Provide the (X, Y) coordinate of the cell's center where the given text is located.  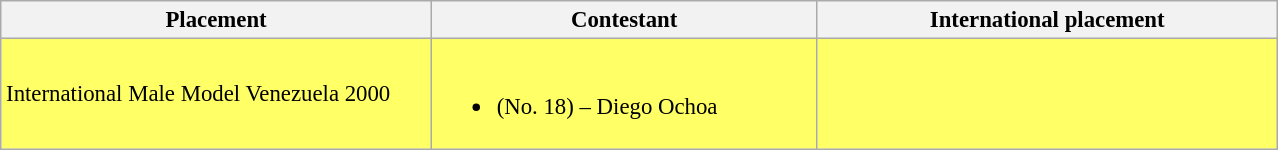
Placement (216, 20)
International placement (1048, 20)
(No. 18) – Diego Ochoa (624, 94)
International Male Model Venezuela 2000 (216, 94)
Contestant (624, 20)
